Pinpoint the cell where the given text exists, returning its (X, Y) midpoint coordinate. 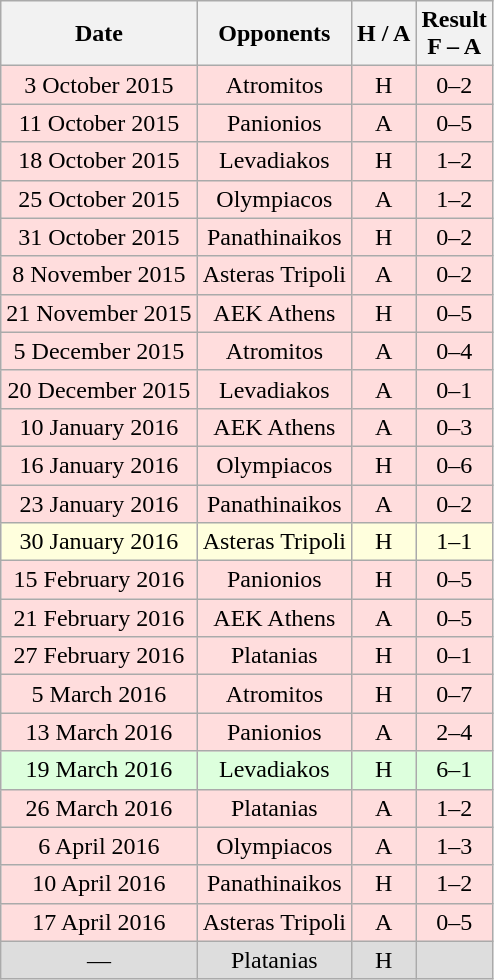
5 March 2016 (99, 694)
31 October 2015 (99, 237)
H / A (384, 34)
2–4 (454, 732)
0–4 (454, 351)
5 December 2015 (99, 351)
20 December 2015 (99, 389)
1–1 (454, 542)
23 January 2016 (99, 503)
8 November 2015 (99, 275)
6–1 (454, 770)
13 March 2016 (99, 732)
11 October 2015 (99, 123)
ResultF – A (454, 34)
18 October 2015 (99, 161)
21 February 2016 (99, 618)
21 November 2015 (99, 313)
3 October 2015 (99, 85)
16 January 2016 (99, 465)
0–3 (454, 427)
19 March 2016 (99, 770)
Opponents (274, 34)
0–7 (454, 694)
Date (99, 34)
26 March 2016 (99, 808)
6 April 2016 (99, 846)
27 February 2016 (99, 656)
10 January 2016 (99, 427)
1–3 (454, 846)
10 April 2016 (99, 884)
— (99, 960)
15 February 2016 (99, 580)
30 January 2016 (99, 542)
0–6 (454, 465)
17 April 2016 (99, 922)
25 October 2015 (99, 199)
